Search for the cell housing the specified text and yield its [x, y] center coordinate. 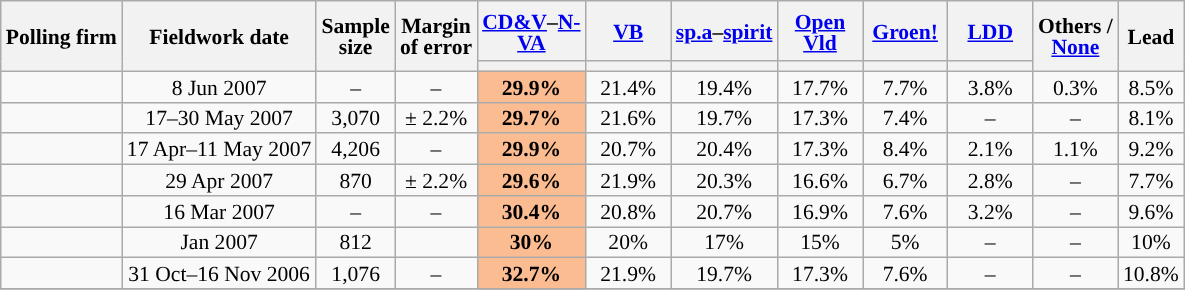
Fieldwork date [220, 36]
3,070 [355, 118]
Groen! [906, 31]
Lead [1151, 36]
17% [724, 242]
CD&V–N-VA [531, 31]
Others / None [1076, 36]
9.2% [1151, 150]
15% [820, 242]
19.4% [724, 86]
2.1% [990, 150]
10.8% [1151, 274]
Jan 2007 [220, 242]
21.6% [628, 118]
32.7% [531, 274]
3.8% [990, 86]
870 [355, 180]
3.2% [990, 212]
20% [628, 242]
2.8% [990, 180]
20.3% [724, 180]
8.1% [1151, 118]
17 Apr–11 May 2007 [220, 150]
21.4% [628, 86]
6.7% [906, 180]
Open Vld [820, 31]
7.4% [906, 118]
17–30 May 2007 [220, 118]
Polling firm [62, 36]
sp.a–spirit [724, 31]
29 Apr 2007 [220, 180]
0.3% [1076, 86]
9.6% [1151, 212]
LDD [990, 31]
31 Oct–16 Nov 2006 [220, 274]
1,076 [355, 274]
VB [628, 31]
812 [355, 242]
1.1% [1076, 150]
16.9% [820, 212]
30% [531, 242]
30.4% [531, 212]
8.5% [1151, 86]
4,206 [355, 150]
17.7% [820, 86]
29.6% [531, 180]
29.7% [531, 118]
20.8% [628, 212]
8.4% [906, 150]
10% [1151, 242]
Samplesize [355, 36]
5% [906, 242]
16.6% [820, 180]
16 Mar 2007 [220, 212]
20.4% [724, 150]
Marginof error [436, 36]
8 Jun 2007 [220, 86]
